Pinpoint the cell where the given text exists, returning its [x, y] midpoint coordinate. 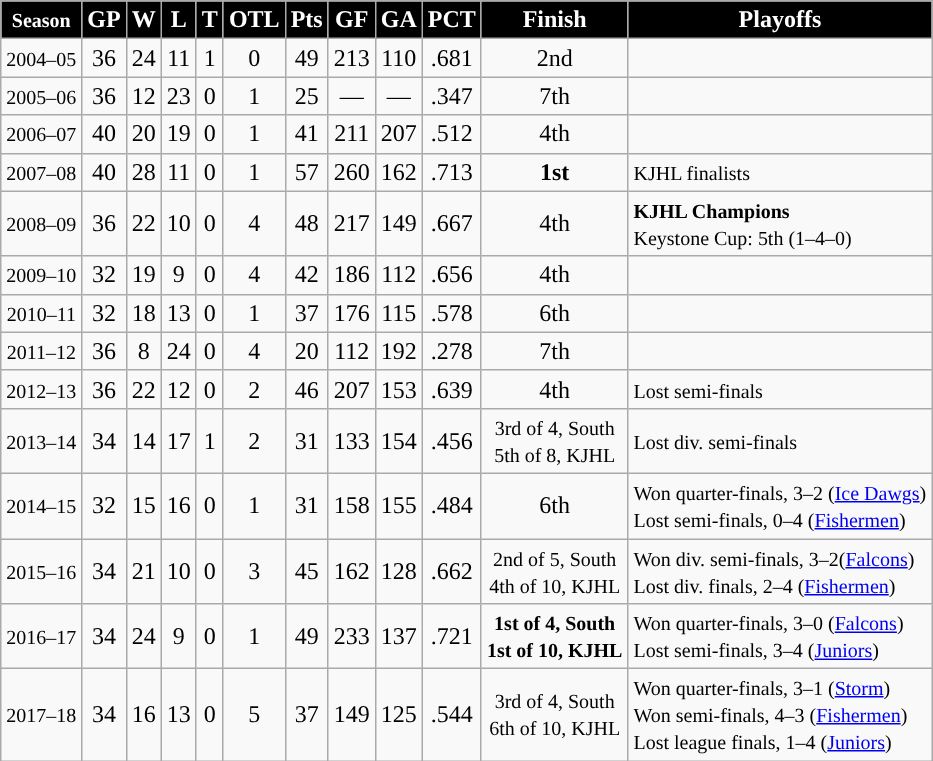
2nd of 5, South4th of 10, KJHL [554, 570]
42 [306, 275]
233 [352, 636]
Lost semi-finals [780, 389]
125 [398, 715]
Lost div. semi-finals [780, 440]
GA [398, 20]
Won quarter-finals, 3–2 (Ice Dawgs)Lost semi-finals, 0–4 (Fishermen) [780, 506]
2006–07 [42, 134]
23 [178, 96]
14 [144, 440]
21 [144, 570]
Playoffs [780, 20]
2016–17 [42, 636]
.456 [452, 440]
154 [398, 440]
Pts [306, 20]
.713 [452, 172]
PCT [452, 20]
213 [352, 58]
.484 [452, 506]
Won quarter-finals, 3–1 (Storm)Won semi-finals, 4–3 (Fishermen)Lost league finals, 1–4 (Juniors) [780, 715]
OTL [254, 20]
GF [352, 20]
41 [306, 134]
2010–11 [42, 313]
2004–05 [42, 58]
2nd [554, 58]
186 [352, 275]
211 [352, 134]
KJHL finalists [780, 172]
153 [398, 389]
2011–12 [42, 351]
2015–16 [42, 570]
Won quarter-finals, 3–0 (Falcons)Lost semi-finals, 3–4 (Juniors) [780, 636]
2014–15 [42, 506]
T [210, 20]
25 [306, 96]
5 [254, 715]
57 [306, 172]
46 [306, 389]
2013–14 [42, 440]
115 [398, 313]
260 [352, 172]
.578 [452, 313]
158 [352, 506]
W [144, 20]
45 [306, 570]
.656 [452, 275]
.681 [452, 58]
133 [352, 440]
.512 [452, 134]
.639 [452, 389]
Won div. semi-finals, 3–2(Falcons)Lost div. finals, 2–4 (Fishermen) [780, 570]
2007–08 [42, 172]
137 [398, 636]
.721 [452, 636]
.544 [452, 715]
.347 [452, 96]
.278 [452, 351]
3 [254, 570]
3rd of 4, South6th of 10, KJHL [554, 715]
28 [144, 172]
.662 [452, 570]
1st of 4, South1st of 10, KJHL [554, 636]
2017–18 [42, 715]
KJHL ChampionsKeystone Cup: 5th (1–4–0) [780, 224]
15 [144, 506]
2009–10 [42, 275]
155 [398, 506]
217 [352, 224]
2012–13 [42, 389]
18 [144, 313]
48 [306, 224]
.667 [452, 224]
192 [398, 351]
17 [178, 440]
8 [144, 351]
1st [554, 172]
2008–09 [42, 224]
2005–06 [42, 96]
3rd of 4, South5th of 8, KJHL [554, 440]
110 [398, 58]
L [178, 20]
Season [42, 20]
128 [398, 570]
Finish [554, 20]
176 [352, 313]
GP [104, 20]
